Output the (X, Y) coordinate of the center of the cell containing the given text.  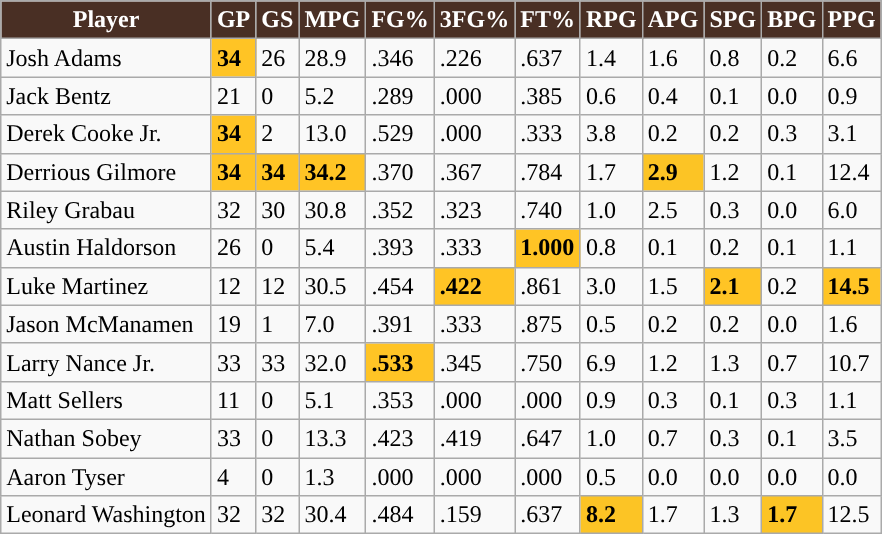
7.0 (332, 324)
30.5 (332, 286)
6.9 (611, 362)
Larry Nance Jr. (106, 362)
Josh Adams (106, 58)
.370 (400, 172)
.875 (548, 324)
1.5 (673, 286)
3.5 (852, 438)
Derek Cooke Jr. (106, 134)
Riley Grabau (106, 210)
.750 (548, 362)
.393 (400, 248)
.289 (400, 96)
.323 (474, 210)
30 (278, 210)
21 (233, 96)
10.7 (852, 362)
.159 (474, 515)
.352 (400, 210)
BPG (792, 20)
3.1 (852, 134)
.353 (400, 400)
RPG (611, 20)
30.4 (332, 515)
.784 (548, 172)
6.6 (852, 58)
34.2 (332, 172)
SPG (733, 20)
1.4 (611, 58)
FG% (400, 20)
.533 (400, 362)
.529 (400, 134)
.647 (548, 438)
.423 (400, 438)
Matt Sellers (106, 400)
32.0 (332, 362)
Luke Martinez (106, 286)
Jason McManamen (106, 324)
28.9 (332, 58)
2 (278, 134)
3.8 (611, 134)
.345 (474, 362)
Nathan Sobey (106, 438)
Derrious Gilmore (106, 172)
14.5 (852, 286)
GS (278, 20)
2.1 (733, 286)
GP (233, 20)
3.0 (611, 286)
APG (673, 20)
.454 (400, 286)
.419 (474, 438)
0.6 (611, 96)
5.4 (332, 248)
30.8 (332, 210)
.484 (400, 515)
19 (233, 324)
.861 (548, 286)
.422 (474, 286)
5.2 (332, 96)
13.3 (332, 438)
11 (233, 400)
PPG (852, 20)
.385 (548, 96)
4 (233, 477)
12.5 (852, 515)
.226 (474, 58)
5.1 (332, 400)
0.4 (673, 96)
12.4 (852, 172)
13.0 (332, 134)
.740 (548, 210)
.346 (400, 58)
1.000 (548, 248)
Aaron Tyser (106, 477)
Player (106, 20)
FT% (548, 20)
.367 (474, 172)
1 (278, 324)
6.0 (852, 210)
2.5 (673, 210)
Jack Bentz (106, 96)
3FG% (474, 20)
MPG (332, 20)
Leonard Washington (106, 515)
2.9 (673, 172)
8.2 (611, 515)
.391 (400, 324)
Austin Haldorson (106, 248)
